Detect which cell encompasses the target text, then output its [X, Y] center coordinate. 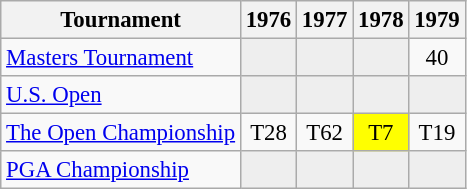
T19 [437, 133]
PGA Championship [121, 170]
Masters Tournament [121, 58]
1977 [325, 20]
Tournament [121, 20]
1976 [268, 20]
T7 [381, 133]
T28 [268, 133]
40 [437, 58]
U.S. Open [121, 95]
1979 [437, 20]
1978 [381, 20]
T62 [325, 133]
The Open Championship [121, 133]
